Identify which cell holds the provided text, then report its [X, Y] central coordinate. 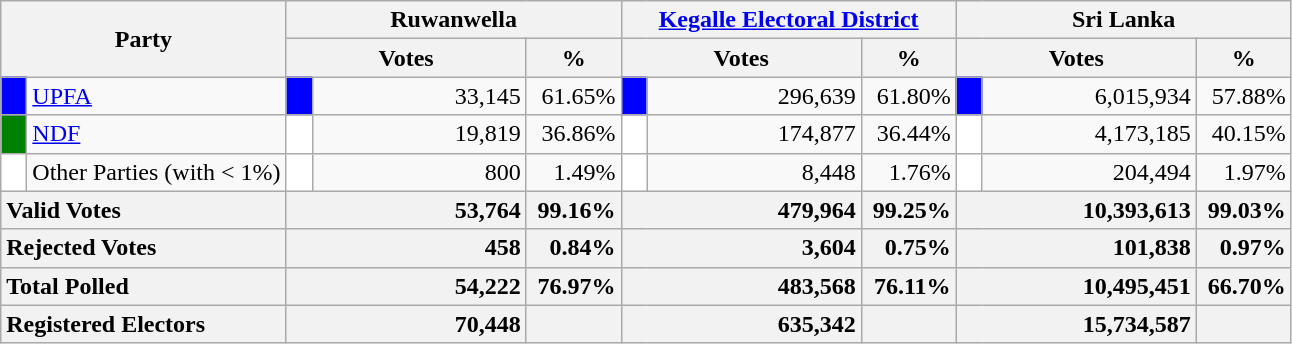
57.88% [1244, 96]
36.86% [574, 134]
174,877 [754, 134]
19,819 [419, 134]
Sri Lanka [1124, 20]
Ruwanwella [454, 20]
99.25% [908, 210]
6,015,934 [1089, 96]
10,495,451 [1076, 286]
76.11% [908, 286]
Other Parties (with < 1%) [156, 172]
101,838 [1076, 248]
800 [419, 172]
Total Polled [144, 286]
483,568 [741, 286]
Valid Votes [144, 210]
61.65% [574, 96]
10,393,613 [1076, 210]
1.97% [1244, 172]
1.49% [574, 172]
UPFA [156, 96]
33,145 [419, 96]
296,639 [754, 96]
458 [406, 248]
53,764 [406, 210]
76.97% [574, 286]
204,494 [1089, 172]
1.76% [908, 172]
Registered Electors [144, 324]
8,448 [754, 172]
635,342 [741, 324]
0.84% [574, 248]
Party [144, 39]
0.97% [1244, 248]
0.75% [908, 248]
70,448 [406, 324]
40.15% [1244, 134]
15,734,587 [1076, 324]
4,173,185 [1089, 134]
99.16% [574, 210]
61.80% [908, 96]
54,222 [406, 286]
NDF [156, 134]
479,964 [741, 210]
Kegalle Electoral District [788, 20]
66.70% [1244, 286]
99.03% [1244, 210]
3,604 [741, 248]
36.44% [908, 134]
Rejected Votes [144, 248]
